Return [X, Y] of the center of cell containing provided text 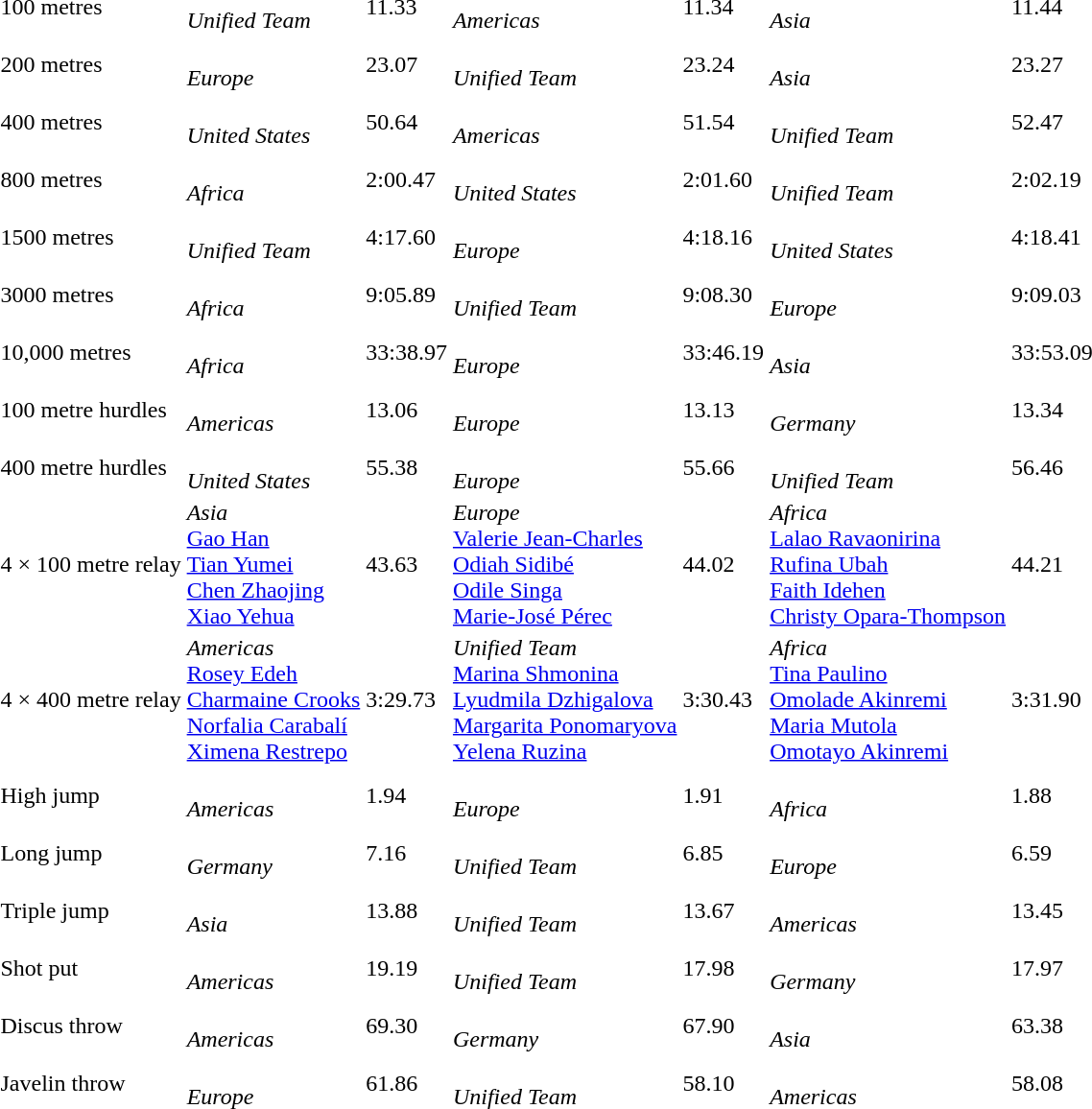
19.19 [407, 969]
33:38.97 [407, 353]
50.64 [407, 123]
3:30.43 [724, 699]
13.06 [407, 411]
2:01.60 [724, 180]
23.24 [724, 65]
13.67 [724, 911]
33:46.19 [724, 353]
13.13 [724, 411]
6.85 [724, 854]
2:00.47 [407, 180]
AfricaLalao RavaonirinaRufina UbahFaith IdehenChristy Opara-Thompson [889, 564]
9:08.30 [724, 295]
AmericasRosey EdehCharmaine CrooksNorfalia CarabalíXimena Restrepo [273, 699]
9:05.89 [407, 295]
AsiaGao HanTian YumeiChen ZhaojingXiao Yehua [273, 564]
Unified TeamMarina ShmoninaLyudmila DzhigalovaMargarita PonomaryovaYelena Ruzina [564, 699]
51.54 [724, 123]
1.94 [407, 796]
AfricaTina PaulinoOmolade AkinremiMaria MutolaOmotayo Akinremi [889, 699]
1.91 [724, 796]
43.63 [407, 564]
EuropeValerie Jean-CharlesOdiah SidibéOdile SingaMarie-José Pérec [564, 564]
67.90 [724, 1026]
69.30 [407, 1026]
7.16 [407, 854]
13.88 [407, 911]
4:17.60 [407, 238]
17.98 [724, 969]
3:29.73 [407, 699]
55.66 [724, 468]
44.02 [724, 564]
55.38 [407, 468]
23.07 [407, 65]
4:18.16 [724, 238]
